For the text-containing cell, return its midpoint in (x, y) coordinate format. 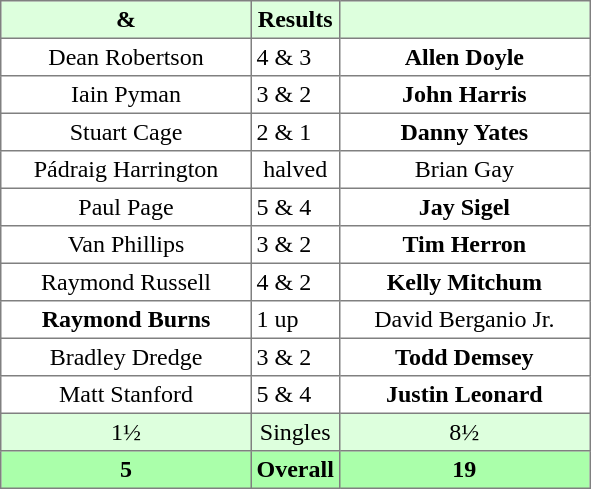
Overall (295, 470)
Matt Stanford (126, 395)
Dean Robertson (126, 57)
& (126, 20)
John Harris (464, 95)
Iain Pyman (126, 95)
19 (464, 470)
Raymond Burns (126, 320)
5 (126, 470)
Allen Doyle (464, 57)
Results (295, 20)
Brian Gay (464, 170)
4 & 3 (295, 57)
Jay Sigel (464, 207)
Danny Yates (464, 132)
Raymond Russell (126, 282)
David Berganio Jr. (464, 320)
1 up (295, 320)
1½ (126, 432)
Van Phillips (126, 245)
Bradley Dredge (126, 357)
Kelly Mitchum (464, 282)
Paul Page (126, 207)
Stuart Cage (126, 132)
Pádraig Harrington (126, 170)
halved (295, 170)
Singles (295, 432)
Justin Leonard (464, 395)
8½ (464, 432)
Todd Demsey (464, 357)
4 & 2 (295, 282)
2 & 1 (295, 132)
Tim Herron (464, 245)
